Detect which cell encompasses the target text, then output its [x, y] center coordinate. 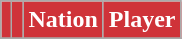
Nation [63, 20]
Player [142, 20]
